Scan for the cell matching the given text and deliver its [X, Y] coordinate at center. 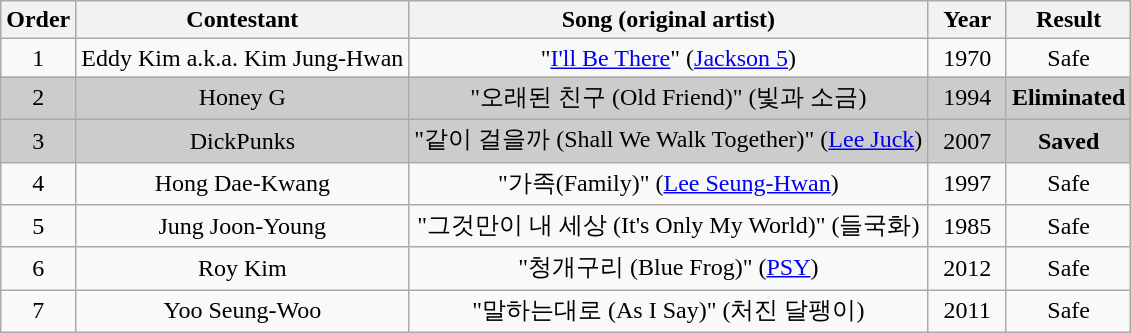
Year [968, 20]
Jung Joon-Young [242, 226]
"I'll Be There" (Jackson 5) [668, 58]
5 [38, 226]
2011 [968, 312]
Saved [1068, 140]
"오래된 친구 (Old Friend)" (빛과 소금) [668, 98]
Honey G [242, 98]
Roy Kim [242, 268]
1994 [968, 98]
"말하는대로 (As I Say)" (처진 달팽이) [668, 312]
1985 [968, 226]
Result [1068, 20]
Song (original artist) [668, 20]
2007 [968, 140]
Contestant [242, 20]
1970 [968, 58]
1997 [968, 184]
"그것만이 내 세상 (It's Only My World)" (들국화) [668, 226]
Eddy Kim a.k.a. Kim Jung-Hwan [242, 58]
"가족(Family)" (Lee Seung-Hwan) [668, 184]
Hong Dae-Kwang [242, 184]
Order [38, 20]
7 [38, 312]
"같이 걸을까 (Shall We Walk Together)" (Lee Juck) [668, 140]
DickPunks [242, 140]
"청개구리 (Blue Frog)" (PSY) [668, 268]
6 [38, 268]
Eliminated [1068, 98]
2012 [968, 268]
Yoo Seung-Woo [242, 312]
1 [38, 58]
2 [38, 98]
3 [38, 140]
4 [38, 184]
